Capture the cell that displays the provided text and extract its [X, Y] central coordinate. 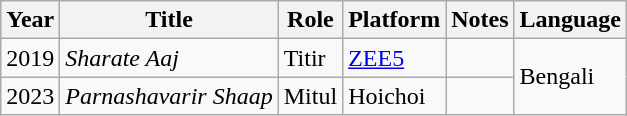
Titir [310, 58]
ZEE5 [394, 58]
Language [570, 20]
Hoichoi [394, 96]
Sharate Aaj [169, 58]
Bengali [570, 77]
Platform [394, 20]
2019 [30, 58]
Mitul [310, 96]
2023 [30, 96]
Title [169, 20]
Notes [480, 20]
Parnashavarir Shaap [169, 96]
Year [30, 20]
Role [310, 20]
